Scan for the cell matching the given text and deliver its (X, Y) coordinate at center. 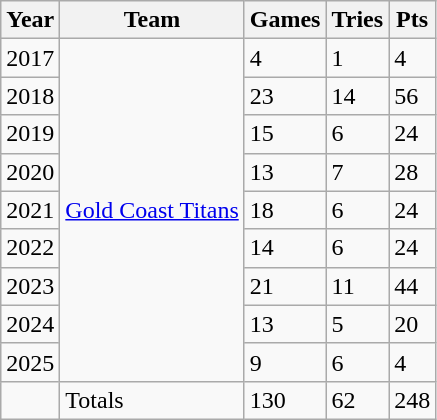
62 (358, 400)
Pts (412, 20)
2019 (30, 134)
Totals (152, 400)
2022 (30, 248)
18 (285, 210)
5 (358, 324)
44 (412, 286)
1 (358, 58)
Tries (358, 20)
20 (412, 324)
2023 (30, 286)
21 (285, 286)
130 (285, 400)
Year (30, 20)
2020 (30, 172)
Team (152, 20)
9 (285, 362)
2021 (30, 210)
23 (285, 96)
2024 (30, 324)
28 (412, 172)
248 (412, 400)
2018 (30, 96)
56 (412, 96)
2025 (30, 362)
11 (358, 286)
7 (358, 172)
2017 (30, 58)
Games (285, 20)
Gold Coast Titans (152, 210)
15 (285, 134)
